Pinpoint the cell where the given text exists, returning its [x, y] midpoint coordinate. 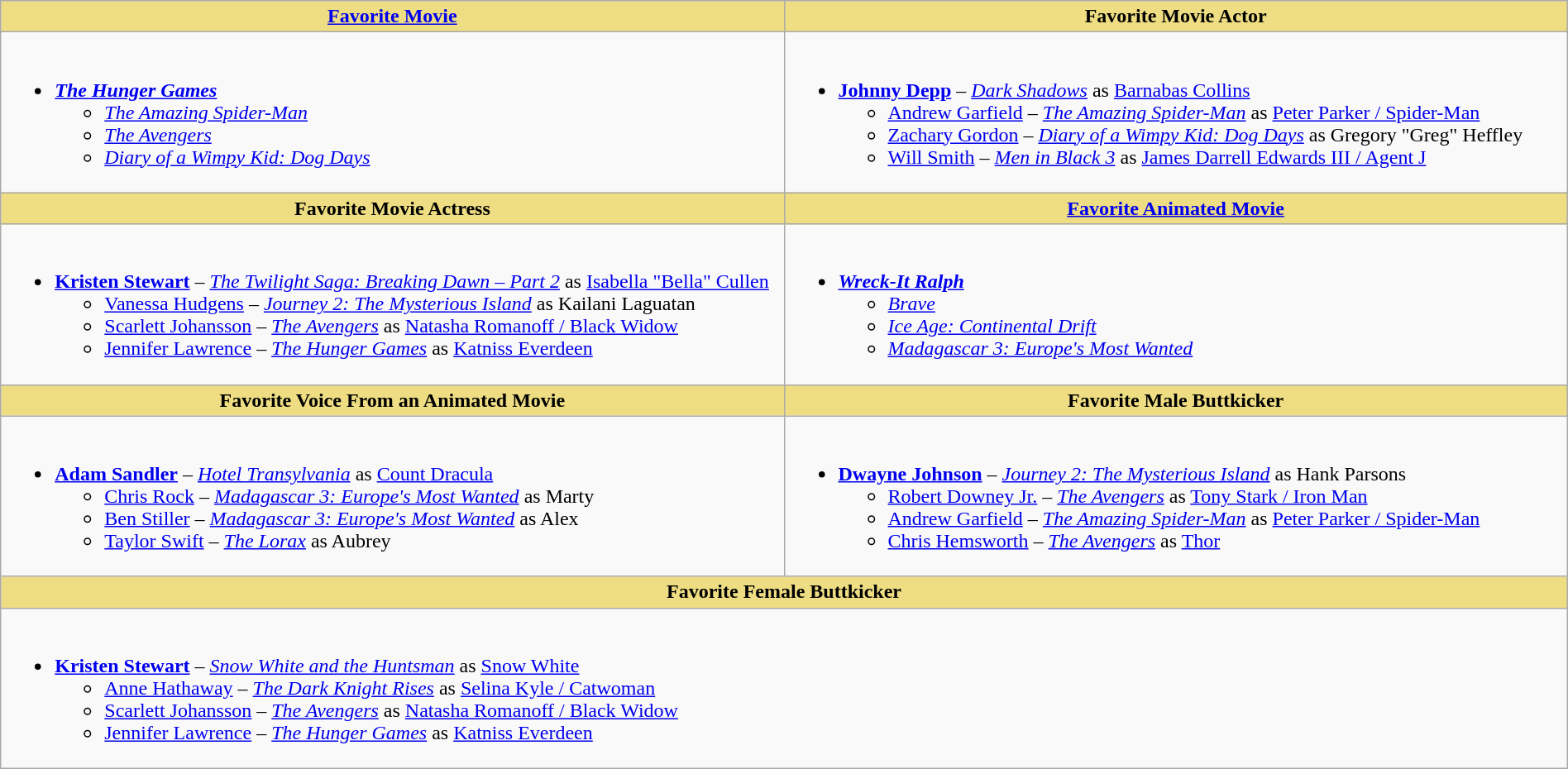
Favorite Animated Movie [1176, 208]
Favorite Movie Actor [1176, 17]
Favorite Movie [392, 17]
Wreck-It RalphBraveIce Age: Continental DriftMadagascar 3: Europe's Most Wanted [1176, 304]
Favorite Female Buttkicker [784, 592]
Favorite Male Buttkicker [1176, 400]
Favorite Voice From an Animated Movie [392, 400]
Favorite Movie Actress [392, 208]
The Hunger GamesThe Amazing Spider-ManThe AvengersDiary of a Wimpy Kid: Dog Days [392, 112]
